Output the [x, y] coordinate of the center of the cell containing the given text.  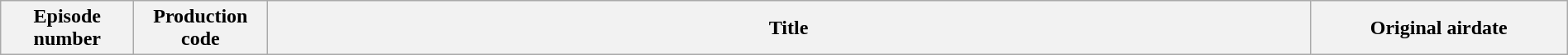
Production code [200, 28]
Episode number [68, 28]
Original airdate [1439, 28]
Title [789, 28]
